Find where the given text appears and provide that cell's center as [x, y] coordinate. 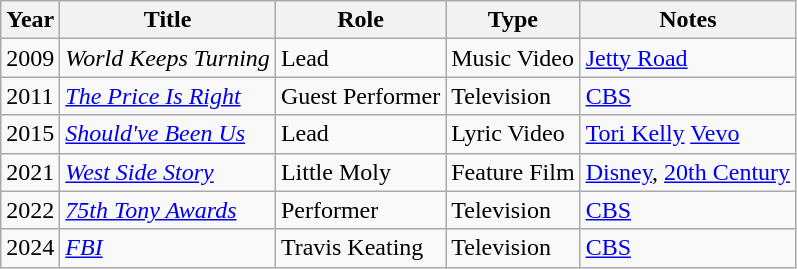
World Keeps Turning [168, 58]
Should've Been Us [168, 134]
Music Video [513, 58]
Type [513, 20]
Tori Kelly Vevo [688, 134]
Notes [688, 20]
2011 [30, 96]
Lyric Video [513, 134]
The Price Is Right [168, 96]
Performer [360, 210]
2009 [30, 58]
Little Moly [360, 172]
Guest Performer [360, 96]
FBI [168, 248]
Year [30, 20]
Travis Keating [360, 248]
2021 [30, 172]
Title [168, 20]
Disney, 20th Century [688, 172]
2015 [30, 134]
2024 [30, 248]
West Side Story [168, 172]
Jetty Road [688, 58]
75th Tony Awards [168, 210]
Feature Film [513, 172]
Role [360, 20]
2022 [30, 210]
